Search for the cell housing the specified text and yield its [X, Y] center coordinate. 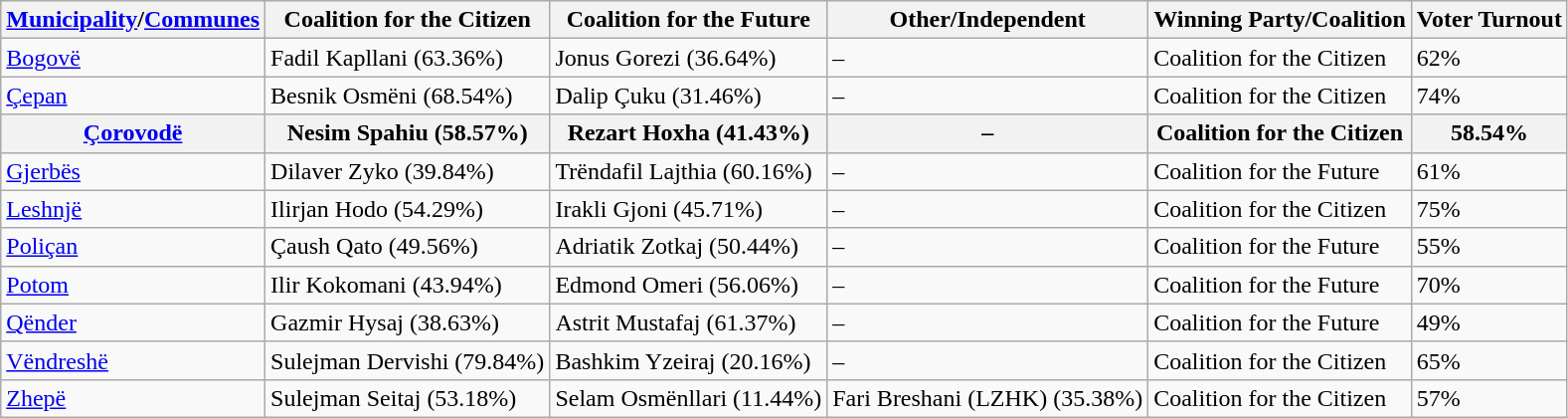
70% [1489, 285]
55% [1489, 247]
Municipality/Communes [133, 20]
Ilir Kokomani (43.94%) [408, 285]
Bashkim Yzeiraj (20.16%) [688, 360]
Adriatik Zotkaj (50.44%) [688, 247]
Zhepë [133, 398]
57% [1489, 398]
Çaush Qato (49.56%) [408, 247]
Gazmir Hysaj (38.63%) [408, 322]
Trëndafil Lajthia (60.16%) [688, 171]
Edmond Omeri (56.06%) [688, 285]
Rezart Hoxha (41.43%) [688, 133]
Vëndreshë [133, 360]
Astrit Mustafaj (61.37%) [688, 322]
Other/Independent [988, 20]
Dilaver Zyko (39.84%) [408, 171]
Fari Breshani (LZHK) (35.38%) [988, 398]
Poliçan [133, 247]
58.54% [1489, 133]
61% [1489, 171]
Irakli Gjoni (45.71%) [688, 209]
Dalip Çuku (31.46%) [688, 96]
Ilirjan Hodo (54.29%) [408, 209]
Voter Turnout [1489, 20]
Sulejman Seitaj (53.18%) [408, 398]
Fadil Kapllani (63.36%) [408, 58]
74% [1489, 96]
Çorovodë [133, 133]
62% [1489, 58]
Potom [133, 285]
Bogovë [133, 58]
Winning Party/Coalition [1281, 20]
Leshnjë [133, 209]
Sulejman Dervishi (79.84%) [408, 360]
Çepan [133, 96]
Nesim Spahiu (58.57%) [408, 133]
Gjerbës [133, 171]
65% [1489, 360]
Besnik Osmëni (68.54%) [408, 96]
Jonus Gorezi (36.64%) [688, 58]
49% [1489, 322]
Selam Osmënllari (11.44%) [688, 398]
75% [1489, 209]
Qënder [133, 322]
